Locate the cell with the specified text and output its [X, Y] center coordinate. 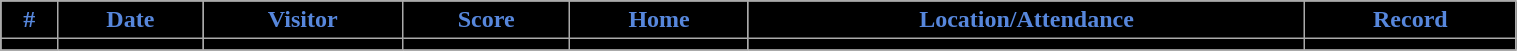
Location/Attendance [1026, 20]
Record [1410, 20]
# [30, 20]
Home [659, 20]
Score [486, 20]
Date [131, 20]
Visitor [302, 20]
